Pinpoint the cell where the given text exists, returning its (x, y) midpoint coordinate. 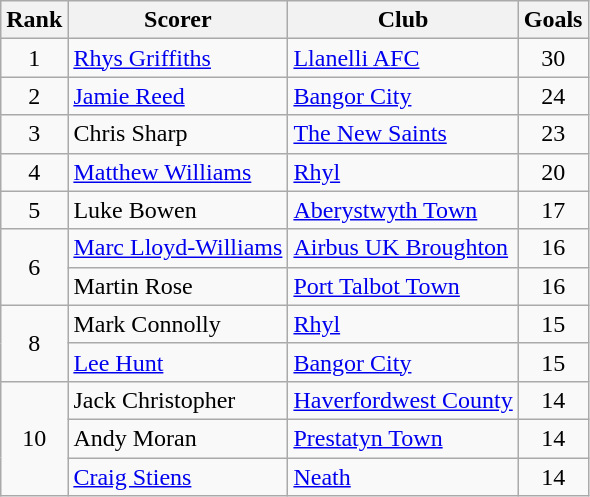
3 (34, 134)
Aberystwyth Town (403, 210)
20 (553, 172)
30 (553, 58)
8 (34, 343)
Port Talbot Town (403, 286)
Andy Moran (178, 438)
Chris Sharp (178, 134)
Marc Lloyd-Williams (178, 248)
24 (553, 96)
Martin Rose (178, 286)
Rank (34, 20)
23 (553, 134)
Jamie Reed (178, 96)
4 (34, 172)
Club (403, 20)
Goals (553, 20)
Rhys Griffiths (178, 58)
Llanelli AFC (403, 58)
Airbus UK Broughton (403, 248)
Craig Stiens (178, 477)
5 (34, 210)
17 (553, 210)
Matthew Williams (178, 172)
Haverfordwest County (403, 400)
1 (34, 58)
10 (34, 438)
The New Saints (403, 134)
Luke Bowen (178, 210)
6 (34, 267)
Neath (403, 477)
Scorer (178, 20)
Mark Connolly (178, 324)
Jack Christopher (178, 400)
Lee Hunt (178, 362)
2 (34, 96)
Prestatyn Town (403, 438)
